Return [X, Y] of the center of cell containing provided text 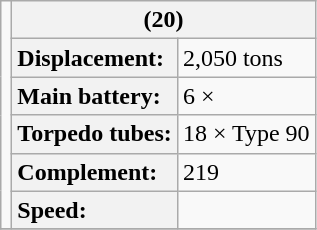
(20) [164, 20]
Complement: [95, 172]
Displacement: [95, 58]
Main battery: [95, 96]
18 × Type 90 [246, 134]
Speed: [95, 210]
2,050 tons [246, 58]
219 [246, 172]
Torpedo tubes: [95, 134]
6 × [246, 96]
